Output the [x, y] coordinate of the center of the cell containing the given text.  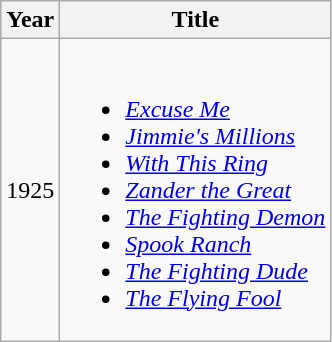
1925 [30, 190]
Year [30, 20]
Title [196, 20]
Excuse MeJimmie's MillionsWith This RingZander the GreatThe Fighting DemonSpook RanchThe Fighting DudeThe Flying Fool [196, 190]
